Provide the [x, y] coordinate of the cell's center where the given text is located.  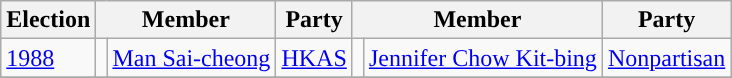
Nonpartisan [666, 58]
Election [48, 20]
Man Sai-cheong [192, 58]
Jennifer Chow Kit-bing [482, 58]
HKAS [314, 58]
1988 [48, 58]
